From the cell containing the given text, extract its center point as (x, y) coordinate. 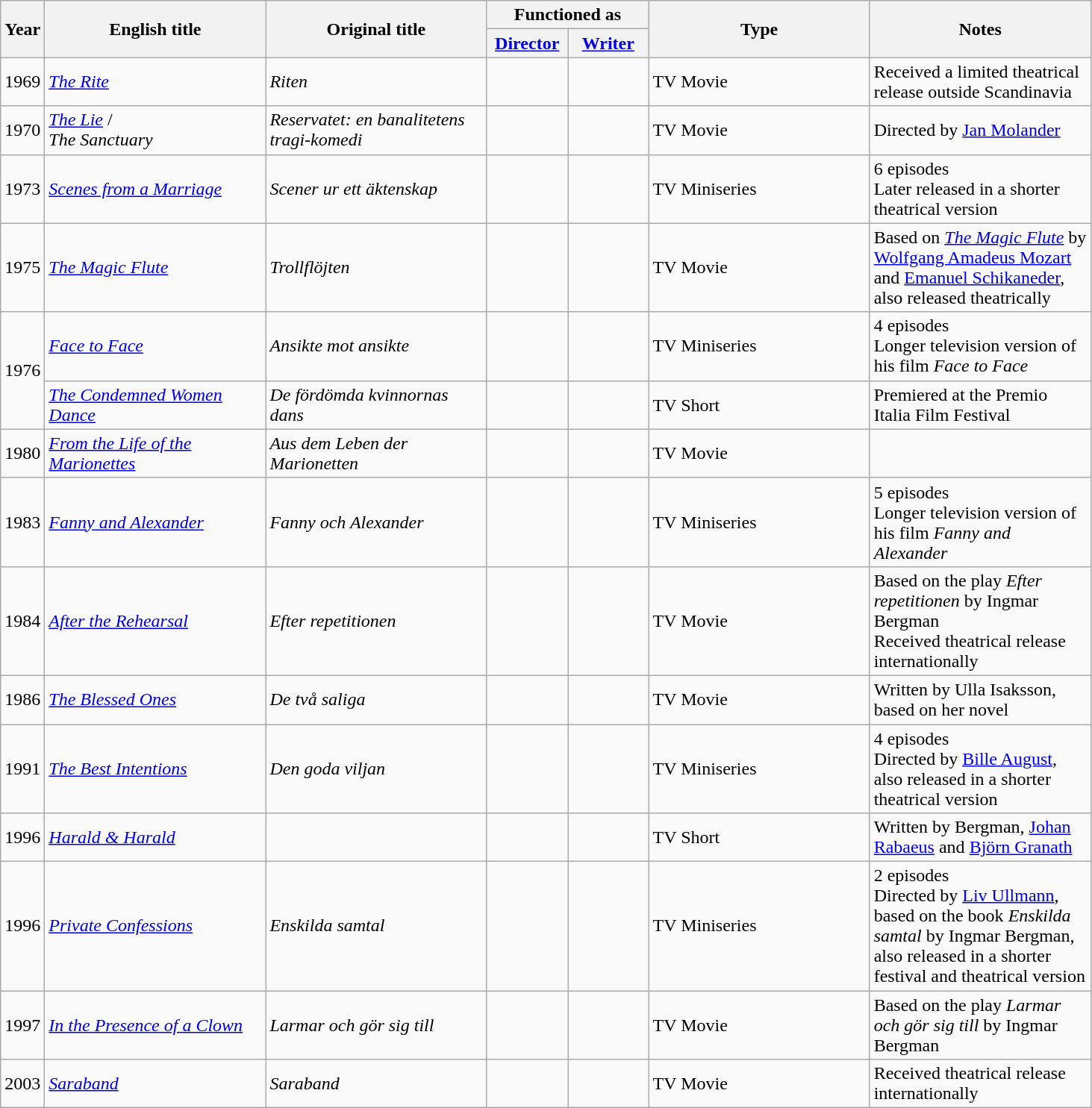
The Magic Flute (155, 267)
1986 (22, 700)
Directed by Jan Molander (980, 130)
1980 (22, 454)
The Best Intentions (155, 769)
English title (155, 29)
Writer (608, 43)
Riten (376, 82)
1975 (22, 267)
Director (527, 43)
Written by Bergman, Johan Rabaeus and Björn Granath (980, 837)
De fördömda kvinnornas dans (376, 404)
Received a limited theatrical release outside Scandinavia (980, 82)
Fanny and Alexander (155, 522)
Efter repetitionen (376, 621)
1983 (22, 522)
From the Life of the Marionettes (155, 454)
The Lie /The Sanctuary (155, 130)
6 episodesLater released in a shorter theatrical version (980, 189)
1973 (22, 189)
Original title (376, 29)
4 episodesLonger television version of his film Face to Face (980, 346)
Harald & Harald (155, 837)
The Blessed Ones (155, 700)
Premiered at the Premio Italia Film Festival (980, 404)
2003 (22, 1083)
Enskilda samtal (376, 927)
1976 (22, 370)
Face to Face (155, 346)
Year (22, 29)
Written by Ulla Isaksson, based on her novel (980, 700)
After the Rehearsal (155, 621)
1970 (22, 130)
Received theatrical release internationally (980, 1083)
Based on the play Efter repetitionen by Ingmar BergmanReceived theatrical release internationally (980, 621)
1969 (22, 82)
Functioned as (567, 15)
1991 (22, 769)
5 episodesLonger television version of his film Fanny and Alexander (980, 522)
Notes (980, 29)
Larmar och gör sig till (376, 1025)
The Rite (155, 82)
Trollflöjten (376, 267)
Scener ur ett äktenskap (376, 189)
1984 (22, 621)
Ansikte mot ansikte (376, 346)
De två saliga (376, 700)
1997 (22, 1025)
Aus dem Leben der Marionetten (376, 454)
Scenes from a Marriage (155, 189)
Fanny och Alexander (376, 522)
Private Confessions (155, 927)
Type (759, 29)
In the Presence of a Clown (155, 1025)
2 episodesDirected by Liv Ullmann, based on the book Enskilda samtal by Ingmar Bergman, also released in a shorter festival and theatrical version (980, 927)
Based on The Magic Flute by Wolfgang Amadeus Mozart and Emanuel Schikaneder, also released theatrically (980, 267)
Reservatet: en banalitetens tragi-komedi (376, 130)
The Condemned Women Dance (155, 404)
Den goda viljan (376, 769)
Based on the play Larmar och gör sig till by Ingmar Bergman (980, 1025)
4 episodesDirected by Bille August, also released in a shorter theatrical version (980, 769)
